Identify which cell holds the provided text, then report its [x, y] central coordinate. 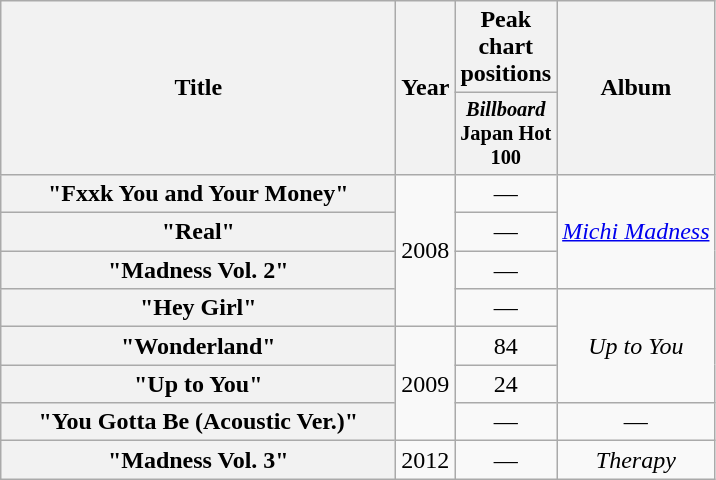
2009 [426, 384]
2008 [426, 250]
Title [198, 88]
Michi Madness [636, 231]
"Wonderland" [198, 346]
Album [636, 88]
Peak chart positions [506, 47]
"Real" [198, 232]
Billboard Japan Hot 100 [506, 134]
24 [506, 384]
2012 [426, 460]
"Madness Vol. 2" [198, 270]
84 [506, 346]
"Madness Vol. 3" [198, 460]
"You Gotta Be (Acoustic Ver.)" [198, 422]
Up to You [636, 346]
Year [426, 88]
"Fxxk You and Your Money" [198, 193]
"Hey Girl" [198, 308]
"Up to You" [198, 384]
Therapy [636, 460]
